From the cell containing the given text, extract its center point as (X, Y) coordinate. 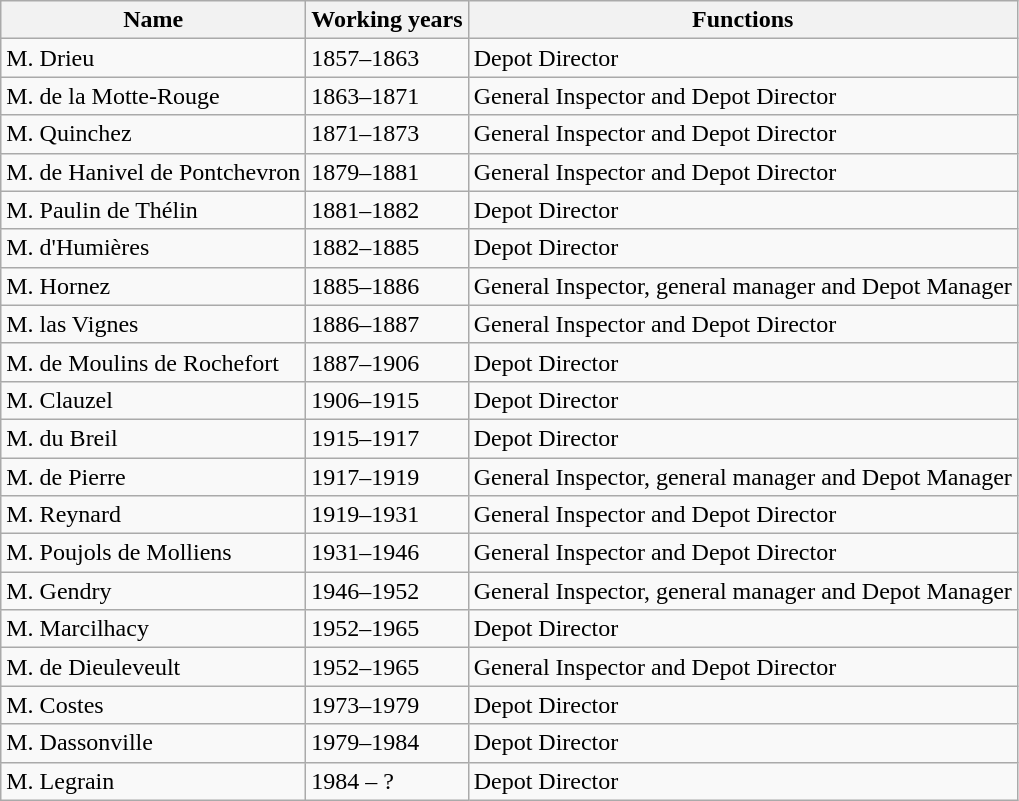
M. Legrain (154, 781)
M. de Pierre (154, 477)
1979–1984 (387, 743)
M. Reynard (154, 515)
M. Gendry (154, 591)
M. de Hanivel de Pontchevron (154, 172)
Name (154, 20)
1871–1873 (387, 134)
1906–1915 (387, 400)
1882–1885 (387, 248)
M. Paulin de Thélin (154, 210)
1863–1871 (387, 96)
1887–1906 (387, 362)
M. las Vignes (154, 324)
M. Quinchez (154, 134)
1881–1882 (387, 210)
1886–1887 (387, 324)
1973–1979 (387, 705)
1984 – ? (387, 781)
M. de la Motte-Rouge (154, 96)
M. Dassonville (154, 743)
1919–1931 (387, 515)
M. Marcilhacy (154, 629)
M. du Breil (154, 438)
M. Costes (154, 705)
1931–1946 (387, 553)
Working years (387, 20)
M. Drieu (154, 58)
M. Hornez (154, 286)
M. de Dieuleveult (154, 667)
1857–1863 (387, 58)
M. Poujols de Molliens (154, 553)
1915–1917 (387, 438)
M. Clauzel (154, 400)
M. d'Humières (154, 248)
1879–1881 (387, 172)
Functions (742, 20)
M. de Moulins de Rochefort (154, 362)
1946–1952 (387, 591)
1885–1886 (387, 286)
1917–1919 (387, 477)
